For the text-containing cell, return its midpoint in (X, Y) coordinate format. 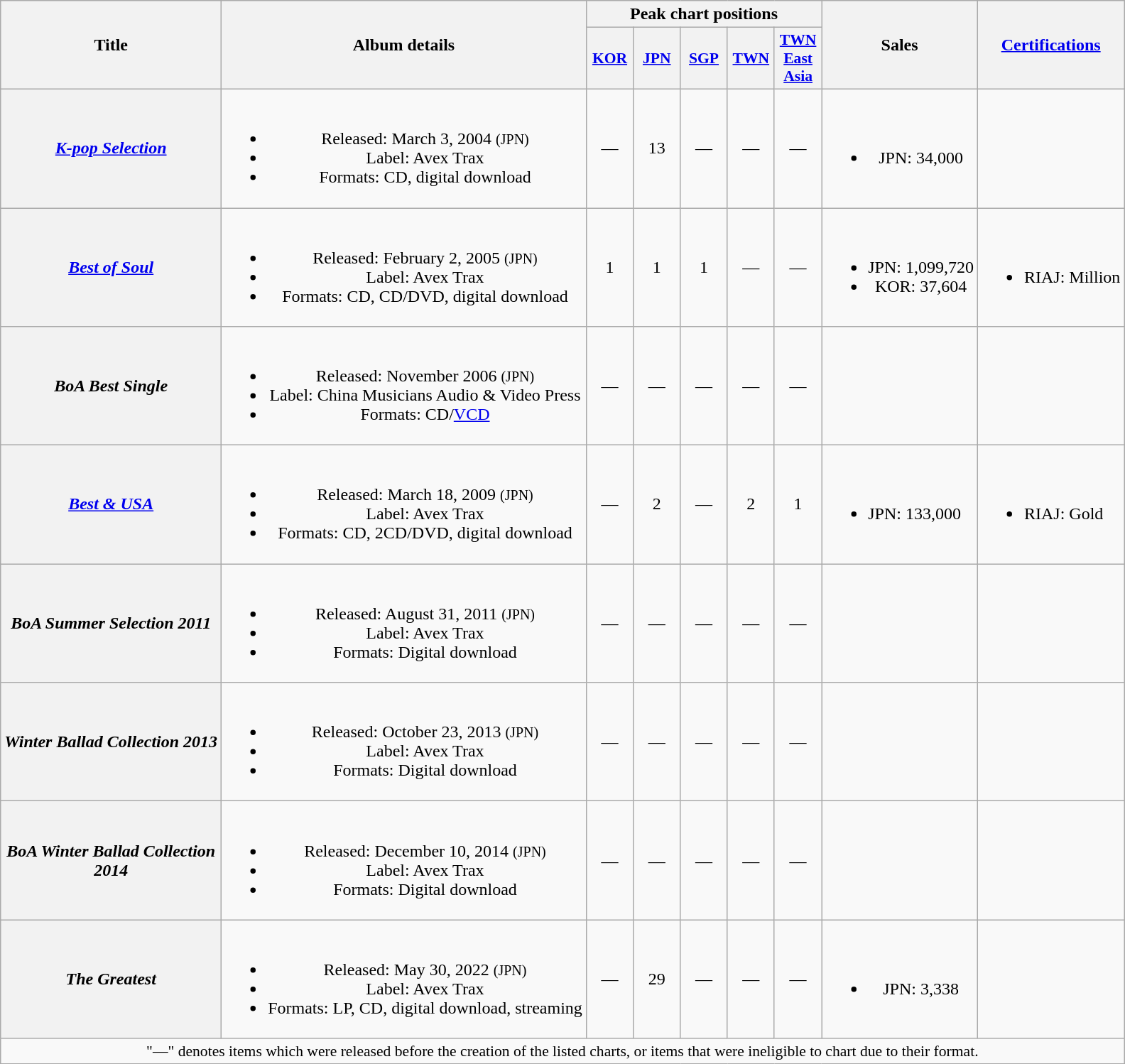
Released: March 18, 2009 (JPN)Label: Avex TraxFormats: CD, 2CD/DVD, digital download (404, 504)
JPN: 34,000 (900, 148)
Winter Ballad Collection 2013 (111, 742)
JPN: 133,000 (900, 504)
"—" denotes items which were released before the creation of the listed charts, or items that were ineligible to chart due to their format. (562, 1051)
RIAJ: Million (1050, 267)
Certifications (1050, 45)
29 (657, 979)
KOR (609, 58)
JPN: 1,099,720KOR: 37,604 (900, 267)
Best of Soul (111, 267)
RIAJ: Gold (1050, 504)
Released: October 23, 2013 (JPN)Label: Avex TraxFormats: Digital download (404, 742)
JPN (657, 58)
SGP (704, 58)
BoA Best Single (111, 386)
Released: December 10, 2014 (JPN)Label: Avex TraxFormats: Digital download (404, 861)
Released: March 3, 2004 (JPN)Label: Avex TraxFormats: CD, digital download (404, 148)
BoA Summer Selection 2011 (111, 624)
JPN: 3,338 (900, 979)
Released: August 31, 2011 (JPN)Label: Avex TraxFormats: Digital download (404, 624)
Released: November 2006 (JPN)Label: China Musicians Audio & Video PressFormats: CD/VCD (404, 386)
Best & USA (111, 504)
K-pop Selection (111, 148)
Title (111, 45)
Peak chart positions (703, 14)
Album details (404, 45)
The Greatest (111, 979)
Released: May 30, 2022 (JPN)Label: Avex TraxFormats: LP, CD, digital download, streaming (404, 979)
Released: February 2, 2005 (JPN)Label: Avex TraxFormats: CD, CD/DVD, digital download (404, 267)
TWN (751, 58)
13 (657, 148)
TWN East Asia (798, 58)
BoA Winter Ballad Collection2014 (111, 861)
Sales (900, 45)
